Pinpoint the cell where the given text exists, returning its [x, y] midpoint coordinate. 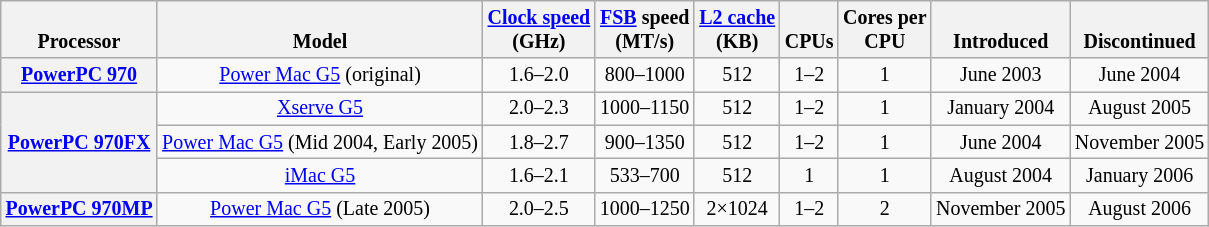
2×1024 [737, 208]
2.0–2.5 [539, 208]
2.0–2.3 [539, 108]
January 2004 [1000, 108]
Discontinued [1140, 30]
January 2006 [1140, 176]
L2 cache(KB) [737, 30]
August 2004 [1000, 176]
900–1350 [644, 142]
1.6–2.0 [539, 76]
PowerPC 970MP [80, 208]
533–700 [644, 176]
Processor [80, 30]
CPUs [809, 30]
Xserve G5 [320, 108]
August 2006 [1140, 208]
August 2005 [1140, 108]
Power Mac G5 (original) [320, 76]
PowerPC 970FX [80, 142]
800–1000 [644, 76]
June 2003 [1000, 76]
Introduced [1000, 30]
1.8–2.7 [539, 142]
iMac G5 [320, 176]
Cores perCPU [884, 30]
1000–1250 [644, 208]
2 [884, 208]
FSB speed(MT/s) [644, 30]
1.6–2.1 [539, 176]
Power Mac G5 (Mid 2004, Early 2005) [320, 142]
Model [320, 30]
PowerPC 970 [80, 76]
1000–1150 [644, 108]
Clock speed(GHz) [539, 30]
Power Mac G5 (Late 2005) [320, 208]
